For the text-containing cell, return its midpoint in (X, Y) coordinate format. 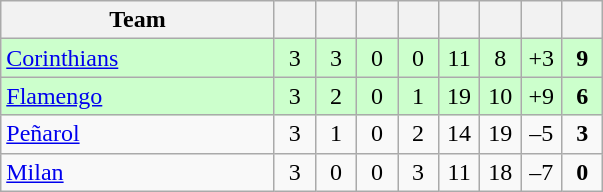
+3 (542, 58)
–7 (542, 172)
Corinthians (138, 58)
Flamengo (138, 96)
Team (138, 20)
9 (582, 58)
18 (500, 172)
+9 (542, 96)
6 (582, 96)
8 (500, 58)
Milan (138, 172)
Peñarol (138, 134)
10 (500, 96)
14 (460, 134)
–5 (542, 134)
